From the cell containing the given text, extract its center point as [x, y] coordinate. 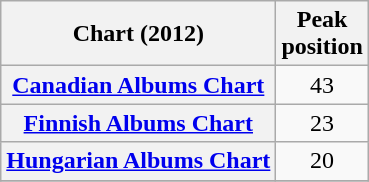
23 [322, 123]
Peakposition [322, 34]
Canadian Albums Chart [138, 85]
Finnish Albums Chart [138, 123]
Chart (2012) [138, 34]
20 [322, 161]
43 [322, 85]
Hungarian Albums Chart [138, 161]
